Search for the cell housing the specified text and yield its (X, Y) center coordinate. 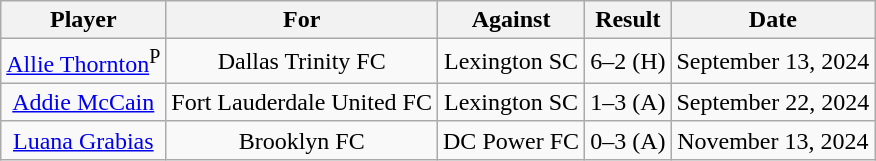
Player (84, 20)
DC Power FC (512, 140)
Dallas Trinity FC (302, 62)
0–3 (A) (628, 140)
Fort Lauderdale United FC (302, 102)
For (302, 20)
Result (628, 20)
6–2 (H) (628, 62)
Luana Grabias (84, 140)
September 22, 2024 (773, 102)
Allie ThorntonP (84, 62)
Addie McCain (84, 102)
1–3 (A) (628, 102)
September 13, 2024 (773, 62)
November 13, 2024 (773, 140)
Brooklyn FC (302, 140)
Against (512, 20)
Date (773, 20)
